Extract the (X, Y) coordinate from the center of the cell holding the provided text.  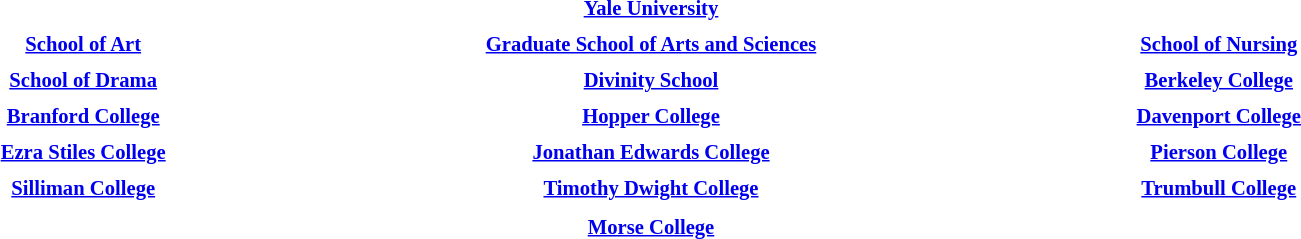
Divinity School (652, 80)
Jonathan Edwards College (652, 152)
Graduate School of Arts and Sciences (652, 44)
Hopper College (652, 116)
Timothy Dwight College (652, 188)
